Search for the cell housing the specified text and yield its [X, Y] center coordinate. 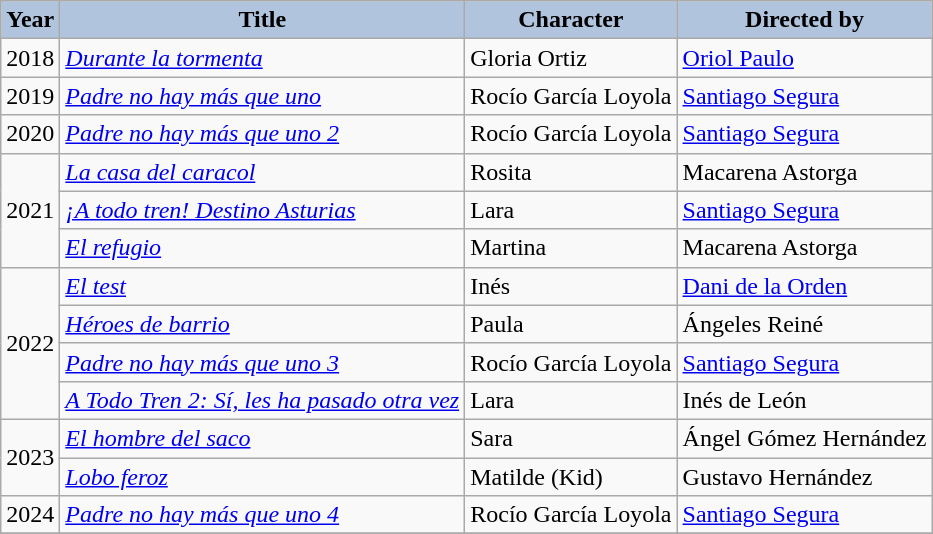
Durante la tormenta [262, 58]
2023 [30, 457]
Paula [571, 324]
Dani de la Orden [804, 286]
Padre no hay más que uno [262, 96]
Lobo feroz [262, 477]
2021 [30, 210]
2019 [30, 96]
Padre no hay más que uno 3 [262, 362]
Sara [571, 438]
2018 [30, 58]
Matilde (Kid) [571, 477]
Inés de León [804, 400]
Rosita [571, 172]
El test [262, 286]
Title [262, 20]
El hombre del saco [262, 438]
Ángel Gómez Hernández [804, 438]
¡A todo tren! Destino Asturias [262, 210]
El refugio [262, 248]
2020 [30, 134]
Directed by [804, 20]
Ángeles Reiné [804, 324]
Héroes de barrio [262, 324]
Gustavo Hernández [804, 477]
Oriol Paulo [804, 58]
2024 [30, 515]
A Todo Tren 2: Sí, les ha pasado otra vez [262, 400]
Padre no hay más que uno 4 [262, 515]
Year [30, 20]
Martina [571, 248]
La casa del caracol [262, 172]
Inés [571, 286]
Character [571, 20]
Padre no hay más que uno 2 [262, 134]
Gloria Ortiz [571, 58]
2022 [30, 343]
